Detect which cell encompasses the target text, then output its (x, y) center coordinate. 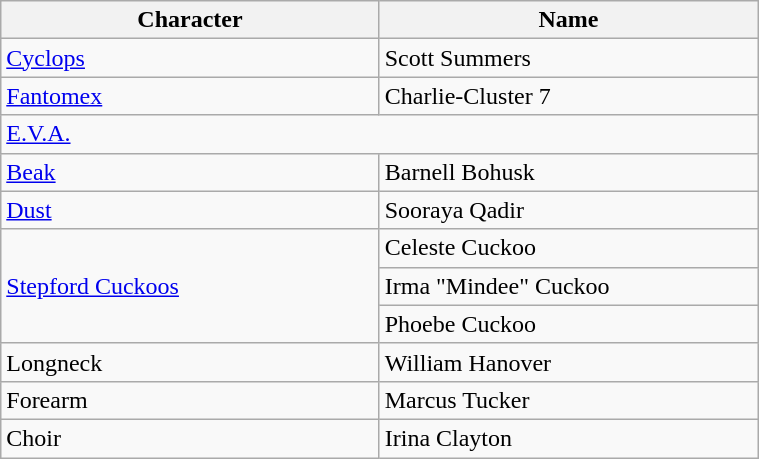
Fantomex (190, 96)
William Hanover (568, 362)
Barnell Bohusk (568, 172)
Irma "Mindee" Cuckoo (568, 286)
Beak (190, 172)
Forearm (190, 400)
Cyclops (190, 58)
Longneck (190, 362)
Character (190, 20)
Marcus Tucker (568, 400)
E.V.A. (380, 134)
Stepford Cuckoos (190, 286)
Choir (190, 438)
Name (568, 20)
Sooraya Qadir (568, 210)
Dust (190, 210)
Scott Summers (568, 58)
Irina Clayton (568, 438)
Charlie-Cluster 7 (568, 96)
Phoebe Cuckoo (568, 324)
Celeste Cuckoo (568, 248)
